From the cell containing the given text, extract its center point as [x, y] coordinate. 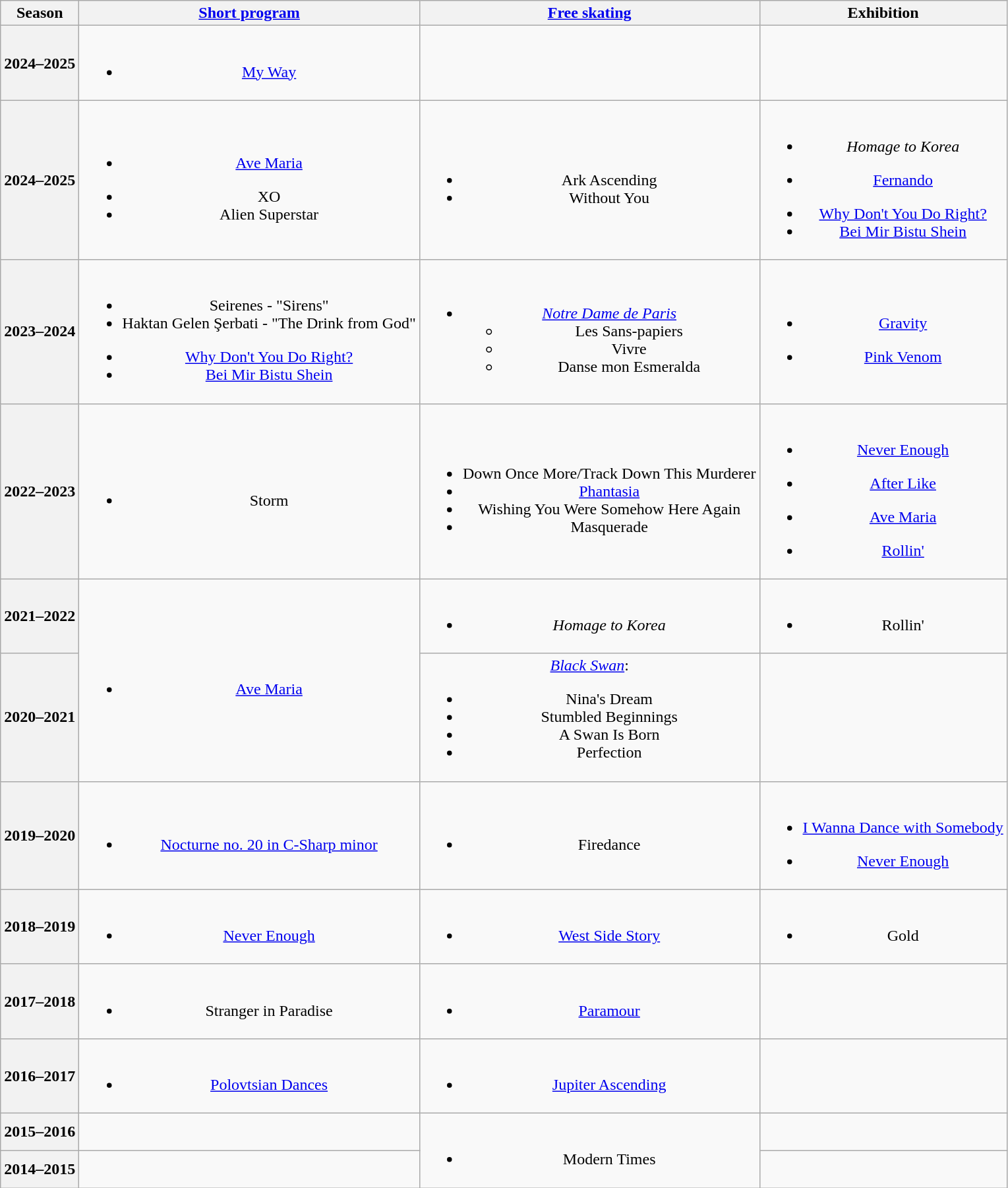
Free skating [589, 13]
2022–2023 [40, 491]
2019–2020 [40, 835]
West Side Story [589, 927]
Stranger in Paradise [249, 1001]
Rollin' [883, 616]
Modern Times [589, 1150]
Down Once More/Track Down This MurdererPhantasiaWishing You Were Somehow Here Again Masquerade [589, 491]
2020–2021 [40, 717]
Ark AscendingWithout You [589, 180]
Season [40, 13]
Short program [249, 13]
Exhibition [883, 13]
2018–2019 [40, 927]
Homage to Korea [589, 616]
2023–2024 [40, 332]
Never Enough [249, 927]
Jupiter Ascending [589, 1076]
I Wanna Dance with Somebody Never Enough [883, 835]
2014–2015 [40, 1170]
Black Swan:Nina's DreamStumbled BeginningsA Swan Is BornPerfection [589, 717]
Storm [249, 491]
Homage to Korea Fernando Why Don't You Do Right?Bei Mir Bistu Shein [883, 180]
2016–2017 [40, 1076]
2017–2018 [40, 1001]
Nocturne no. 20 in C-Sharp minor [249, 835]
Gravity Pink Venom [883, 332]
Ave Maria [249, 680]
Notre Dame de ParisLes Sans-papiersVivre Danse mon Esmeralda [589, 332]
Polovtsian Dances [249, 1076]
Never Enough After Like Ave Maria Rollin' [883, 491]
2015–2016 [40, 1131]
Gold [883, 927]
Ave Maria XOAlien Superstar [249, 180]
Paramour [589, 1001]
2021–2022 [40, 616]
Seirenes - "Sirens" Haktan Gelen Şerbati - "The Drink from God" Why Don't You Do Right?Bei Mir Bistu Shein [249, 332]
Firedance [589, 835]
My Way [249, 63]
